Locate the cell with the specified text and output its [X, Y] center coordinate. 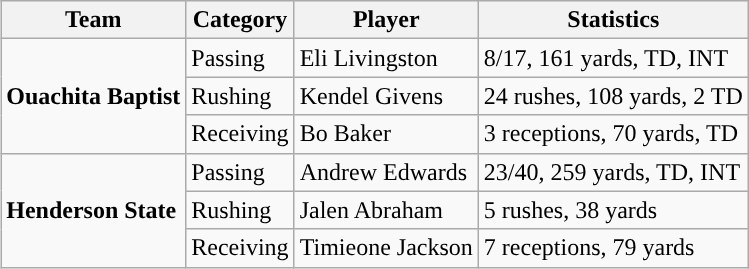
Henderson State [94, 210]
5 rushes, 38 yards [613, 210]
8/17, 161 yards, TD, INT [613, 58]
Bo Baker [386, 134]
7 receptions, 79 yards [613, 248]
Andrew Edwards [386, 172]
Jalen Abraham [386, 210]
Eli Livingston [386, 58]
Statistics [613, 20]
3 receptions, 70 yards, TD [613, 134]
Kendel Givens [386, 96]
Ouachita Baptist [94, 96]
Timieone Jackson [386, 248]
Player [386, 20]
Category [240, 20]
24 rushes, 108 yards, 2 TD [613, 96]
Team [94, 20]
23/40, 259 yards, TD, INT [613, 172]
